Pinpoint the cell where the given text exists, returning its (X, Y) midpoint coordinate. 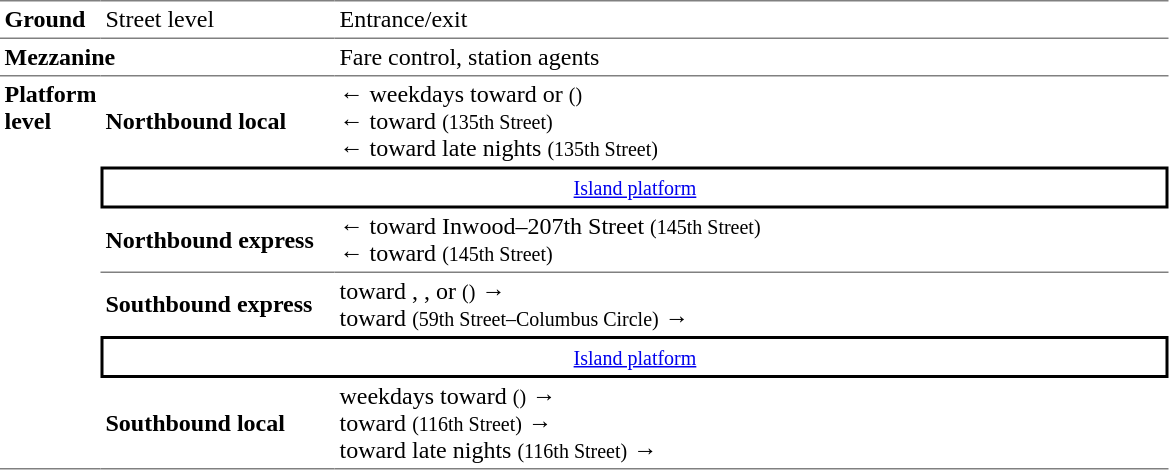
weekdays toward () → toward (116th Street) → toward late nights (116th Street) → (752, 424)
Fare control, station agents (752, 57)
Mezzanine (168, 57)
Entrance/exit (752, 20)
Ground (50, 20)
← weekdays toward or ()← toward (135th Street)← toward late nights (135th Street) (752, 121)
Southbound local (218, 424)
← toward Inwood–207th Street (145th Street)← toward (145th Street) (752, 240)
Platform level (50, 272)
Northbound local (218, 121)
Street level (218, 20)
toward , , or () → toward (59th Street–Columbus Circle) → (752, 304)
Northbound express (218, 240)
Southbound express (218, 304)
